Capture the cell that displays the provided text and extract its [x, y] central coordinate. 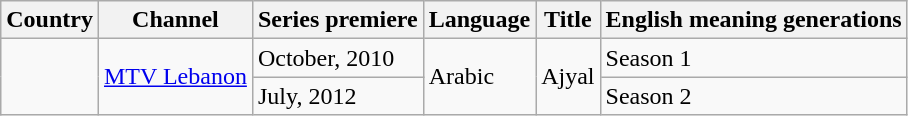
October, 2010 [338, 58]
Channel [175, 20]
July, 2012 [338, 96]
Season 1 [754, 58]
Language [479, 20]
Arabic [479, 77]
Season 2 [754, 96]
Ajyal [568, 77]
Series premiere [338, 20]
Title [568, 20]
Country [50, 20]
English meaning generations [754, 20]
MTV Lebanon [175, 77]
